From the cell containing the given text, extract its center point as (x, y) coordinate. 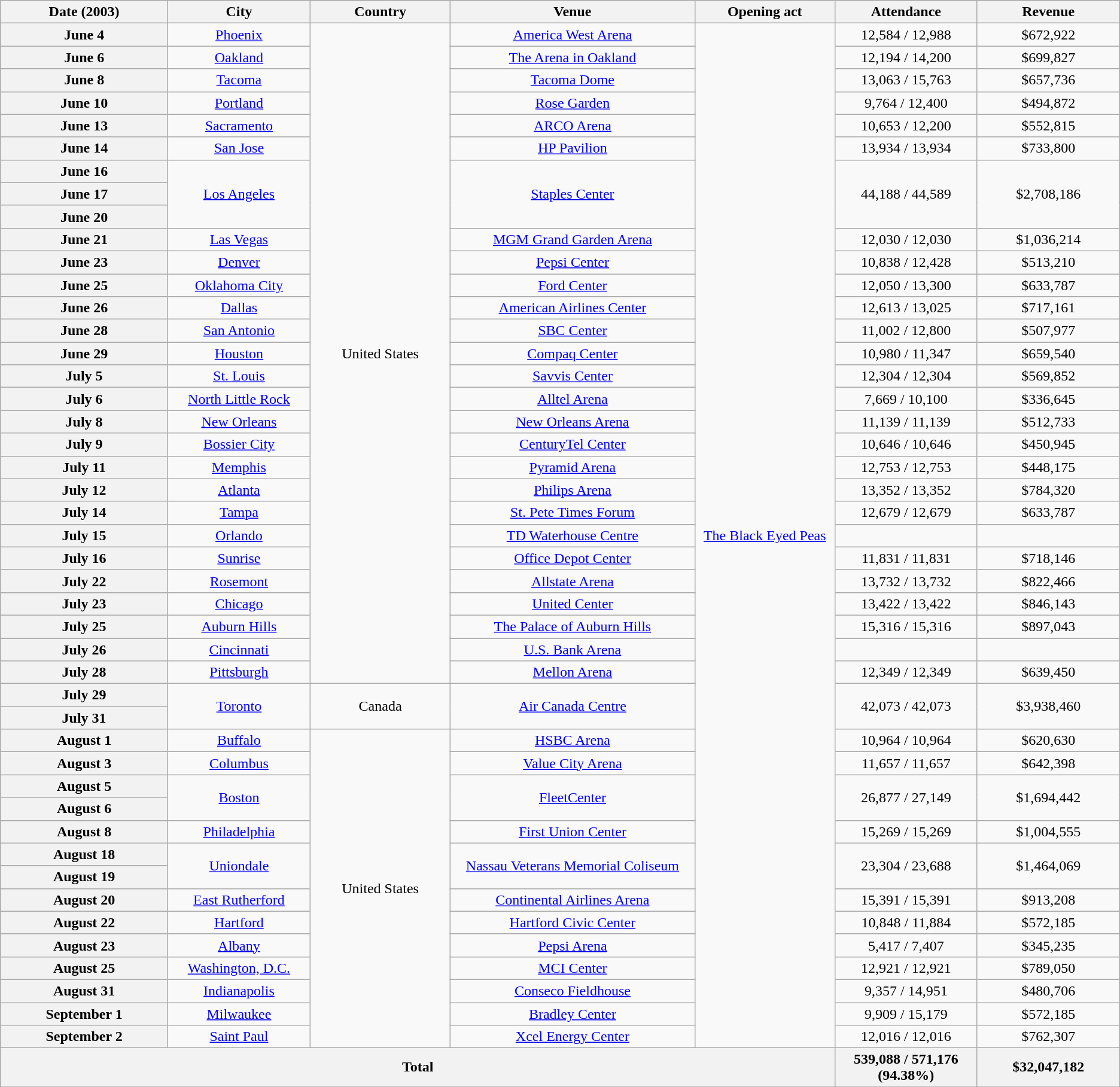
Nassau Veterans Memorial Coliseum (573, 866)
United Center (573, 604)
12,030 / 12,030 (906, 239)
August 25 (84, 968)
$1,036,214 (1048, 239)
$345,235 (1048, 945)
August 3 (84, 763)
Sunrise (239, 558)
June 13 (84, 126)
Office Depot Center (573, 558)
Washington, D.C. (239, 968)
13,732 / 13,732 (906, 581)
9,909 / 15,179 (906, 1014)
July 25 (84, 626)
American Airlines Center (573, 308)
July 5 (84, 376)
15,316 / 15,316 (906, 626)
Tampa (239, 513)
June 10 (84, 103)
Los Angeles (239, 194)
New Orleans (239, 422)
Las Vegas (239, 239)
MGM Grand Garden Arena (573, 239)
$507,977 (1048, 331)
St. Louis (239, 376)
$762,307 (1048, 1037)
HP Pavilion (573, 148)
12,016 / 12,016 (906, 1037)
Pepsi Center (573, 262)
Dallas (239, 308)
July 28 (84, 672)
$717,161 (1048, 308)
$336,645 (1048, 399)
11,139 / 11,139 (906, 422)
7,669 / 10,100 (906, 399)
11,002 / 12,800 (906, 331)
San Antonio (239, 331)
$657,736 (1048, 80)
ARCO Arena (573, 126)
13,063 / 15,763 (906, 80)
June 29 (84, 354)
$718,146 (1048, 558)
Uniondale (239, 866)
Savvis Center (573, 376)
Columbus (239, 763)
$1,464,069 (1048, 866)
Boston (239, 797)
26,877 / 27,149 (906, 797)
TD Waterhouse Centre (573, 535)
$552,815 (1048, 126)
August 6 (84, 809)
August 18 (84, 854)
August 5 (84, 786)
St. Pete Times Forum (573, 513)
Albany (239, 945)
Pyramid Arena (573, 467)
Mellon Arena (573, 672)
Date (2003) (84, 12)
$913,208 (1048, 900)
June 26 (84, 308)
August 23 (84, 945)
Phoenix (239, 35)
Philadelphia (239, 832)
Atlanta (239, 490)
July 22 (84, 581)
Revenue (1048, 12)
Houston (239, 354)
June 28 (84, 331)
42,073 / 42,073 (906, 707)
Denver (239, 262)
FleetCenter (573, 797)
Venue (573, 12)
August 22 (84, 922)
America West Arena (573, 35)
$448,175 (1048, 467)
Opening act (765, 12)
HSBC Arena (573, 741)
Tacoma Dome (573, 80)
MCI Center (573, 968)
Pepsi Arena (573, 945)
12,304 / 12,304 (906, 376)
June 25 (84, 285)
July 11 (84, 467)
Philips Arena (573, 490)
Air Canada Centre (573, 707)
10,848 / 11,884 (906, 922)
$822,466 (1048, 581)
$659,540 (1048, 354)
July 6 (84, 399)
$789,050 (1048, 968)
Auburn Hills (239, 626)
Pittsburgh (239, 672)
$642,398 (1048, 763)
New Orleans Arena (573, 422)
Indianapolis (239, 991)
June 6 (84, 57)
U.S. Bank Arena (573, 649)
Oakland (239, 57)
September 1 (84, 1014)
13,934 / 13,934 (906, 148)
12,349 / 12,349 (906, 672)
City (239, 12)
June 8 (84, 80)
11,657 / 11,657 (906, 763)
12,613 / 13,025 (906, 308)
$2,708,186 (1048, 194)
Bradley Center (573, 1014)
$639,450 (1048, 672)
12,753 / 12,753 (906, 467)
44,188 / 44,589 (906, 194)
Total (418, 1067)
12,679 / 12,679 (906, 513)
$784,320 (1048, 490)
July 12 (84, 490)
June 14 (84, 148)
North Little Rock (239, 399)
Value City Arena (573, 763)
$620,630 (1048, 741)
June 17 (84, 194)
$512,733 (1048, 422)
July 15 (84, 535)
September 2 (84, 1037)
June 23 (84, 262)
Milwaukee (239, 1014)
$3,938,460 (1048, 707)
$846,143 (1048, 604)
Canada (380, 707)
August 31 (84, 991)
July 16 (84, 558)
August 19 (84, 877)
San Jose (239, 148)
Alltel Arena (573, 399)
Buffalo (239, 741)
Rose Garden (573, 103)
$32,047,182 (1048, 1067)
Staples Center (573, 194)
Hartford (239, 922)
June 20 (84, 217)
August 1 (84, 741)
539,088 / 571,176 (94.38%) (906, 1067)
10,653 / 12,200 (906, 126)
Allstate Arena (573, 581)
$733,800 (1048, 148)
15,391 / 15,391 (906, 900)
June 4 (84, 35)
August 8 (84, 832)
First Union Center (573, 832)
$480,706 (1048, 991)
Orlando (239, 535)
The Arena in Oakland (573, 57)
10,980 / 11,347 (906, 354)
$494,872 (1048, 103)
June 16 (84, 171)
12,050 / 13,300 (906, 285)
10,964 / 10,964 (906, 741)
Tacoma (239, 80)
12,584 / 12,988 (906, 35)
10,646 / 10,646 (906, 444)
$897,043 (1048, 626)
East Rutherford (239, 900)
Saint Paul (239, 1037)
Xcel Energy Center (573, 1037)
July 31 (84, 718)
CenturyTel Center (573, 444)
Attendance (906, 12)
Country (380, 12)
The Black Eyed Peas (765, 536)
Sacramento (239, 126)
$1,004,555 (1048, 832)
9,764 / 12,400 (906, 103)
Conseco Fieldhouse (573, 991)
$1,694,442 (1048, 797)
Toronto (239, 707)
July 26 (84, 649)
July 8 (84, 422)
13,422 / 13,422 (906, 604)
Rosemont (239, 581)
$513,210 (1048, 262)
July 14 (84, 513)
Ford Center (573, 285)
Oklahoma City (239, 285)
13,352 / 13,352 (906, 490)
$699,827 (1048, 57)
9,357 / 14,951 (906, 991)
Chicago (239, 604)
Compaq Center (573, 354)
$450,945 (1048, 444)
10,838 / 12,428 (906, 262)
$569,852 (1048, 376)
SBC Center (573, 331)
Memphis (239, 467)
11,831 / 11,831 (906, 558)
12,194 / 14,200 (906, 57)
Bossier City (239, 444)
June 21 (84, 239)
12,921 / 12,921 (906, 968)
Portland (239, 103)
The Palace of Auburn Hills (573, 626)
$672,922 (1048, 35)
August 20 (84, 900)
5,417 / 7,407 (906, 945)
July 23 (84, 604)
July 29 (84, 695)
Continental Airlines Arena (573, 900)
23,304 / 23,688 (906, 866)
Hartford Civic Center (573, 922)
July 9 (84, 444)
15,269 / 15,269 (906, 832)
Cincinnati (239, 649)
